Extract the (x, y) coordinate from the center of the cell holding the provided text.  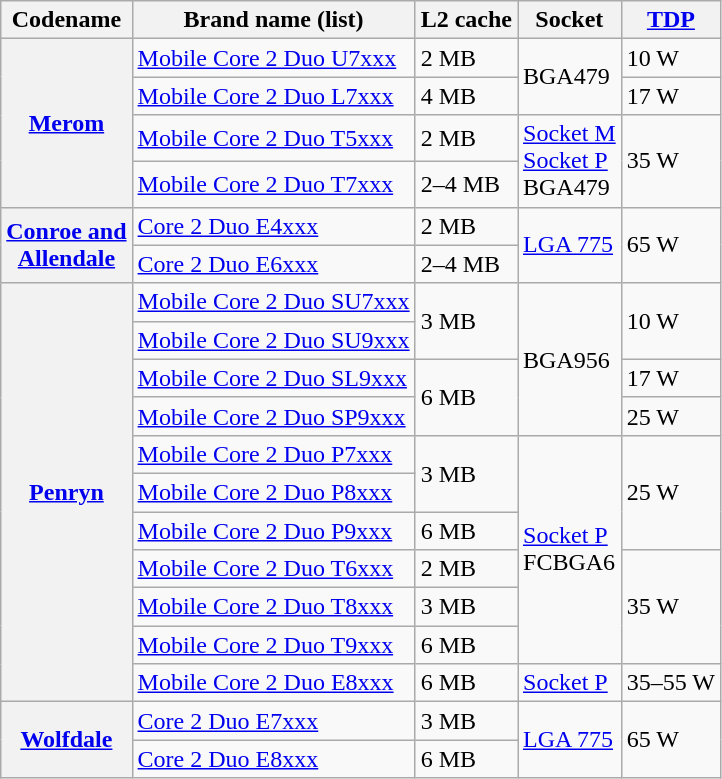
Penryn (66, 492)
Mobile Core 2 Duo P7xxx (274, 454)
L2 cache (466, 20)
Core 2 Duo E6xxx (274, 264)
Codename (66, 20)
BGA956 (570, 359)
Mobile Core 2 Duo T7xxx (274, 184)
Socket (570, 20)
Mobile Core 2 Duo SU9xxx (274, 340)
Mobile Core 2 Duo P9xxx (274, 531)
Mobile Core 2 Duo L7xxx (274, 96)
Merom (66, 123)
Core 2 Duo E7xxx (274, 721)
Mobile Core 2 Duo T6xxx (274, 569)
Mobile Core 2 Duo SU7xxx (274, 302)
Mobile Core 2 Duo T5xxx (274, 138)
BGA479 (570, 77)
Socket MSocket PBGA479 (570, 161)
Mobile Core 2 Duo SL9xxx (274, 378)
Brand name (list) (274, 20)
Mobile Core 2 Duo T8xxx (274, 607)
Mobile Core 2 Duo SP9xxx (274, 416)
35–55 W (670, 683)
Conroe andAllendale (66, 245)
Socket PFCBGA6 (570, 549)
Mobile Core 2 Duo P8xxx (274, 492)
Core 2 Duo E4xxx (274, 226)
Core 2 Duo E8xxx (274, 759)
Wolfdale (66, 740)
Mobile Core 2 Duo U7xxx (274, 58)
TDP (670, 20)
4 MB (466, 96)
Mobile Core 2 Duo T9xxx (274, 645)
Mobile Core 2 Duo E8xxx (274, 683)
Socket P (570, 683)
